Search for the cell housing the specified text and yield its [x, y] center coordinate. 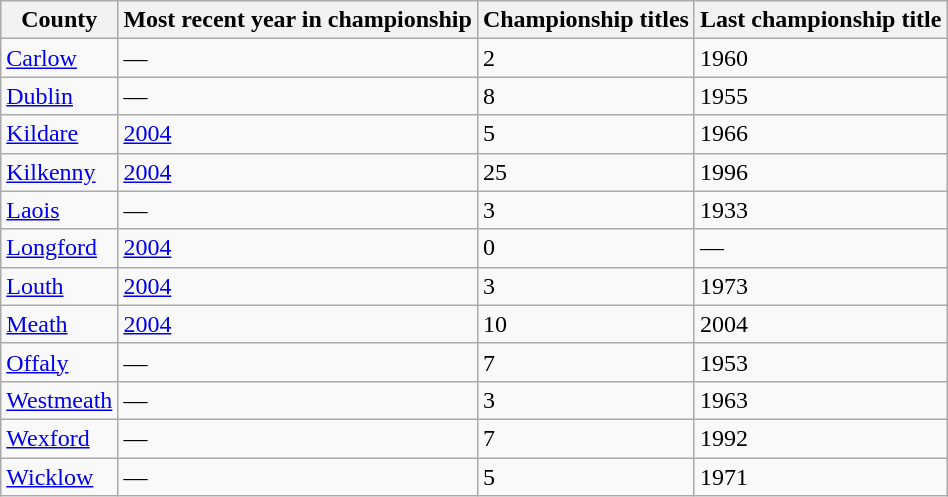
Last championship title [820, 20]
1973 [820, 286]
10 [586, 324]
Laois [60, 210]
Dublin [60, 96]
Wicklow [60, 477]
County [60, 20]
1955 [820, 96]
1953 [820, 362]
Wexford [60, 438]
1992 [820, 438]
8 [586, 96]
25 [586, 172]
1971 [820, 477]
Louth [60, 286]
1960 [820, 58]
2 [586, 58]
Championship titles [586, 20]
1996 [820, 172]
0 [586, 248]
Offaly [60, 362]
Most recent year in championship [298, 20]
Kildare [60, 134]
Kilkenny [60, 172]
Meath [60, 324]
1966 [820, 134]
Carlow [60, 58]
Westmeath [60, 400]
1963 [820, 400]
Longford [60, 248]
1933 [820, 210]
